Return the [x, y] coordinate for the center point of the cell that contains the specified text.  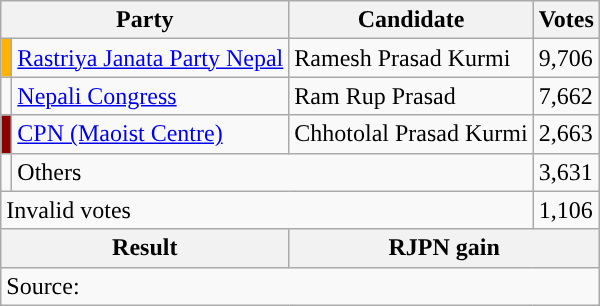
Others [272, 172]
Votes [566, 20]
3,631 [566, 172]
7,662 [566, 96]
9,706 [566, 58]
Invalid votes [267, 210]
RJPN gain [444, 248]
Party [145, 20]
Rastriya Janata Party Nepal [150, 58]
Result [145, 248]
Candidate [411, 20]
Source: [300, 286]
Chhotolal Prasad Kurmi [411, 134]
1,106 [566, 210]
Ramesh Prasad Kurmi [411, 58]
CPN (Maoist Centre) [150, 134]
2,663 [566, 134]
Ram Rup Prasad [411, 96]
Nepali Congress [150, 96]
